Determine the (x, y) coordinate at the center of the cell enclosing the given text.  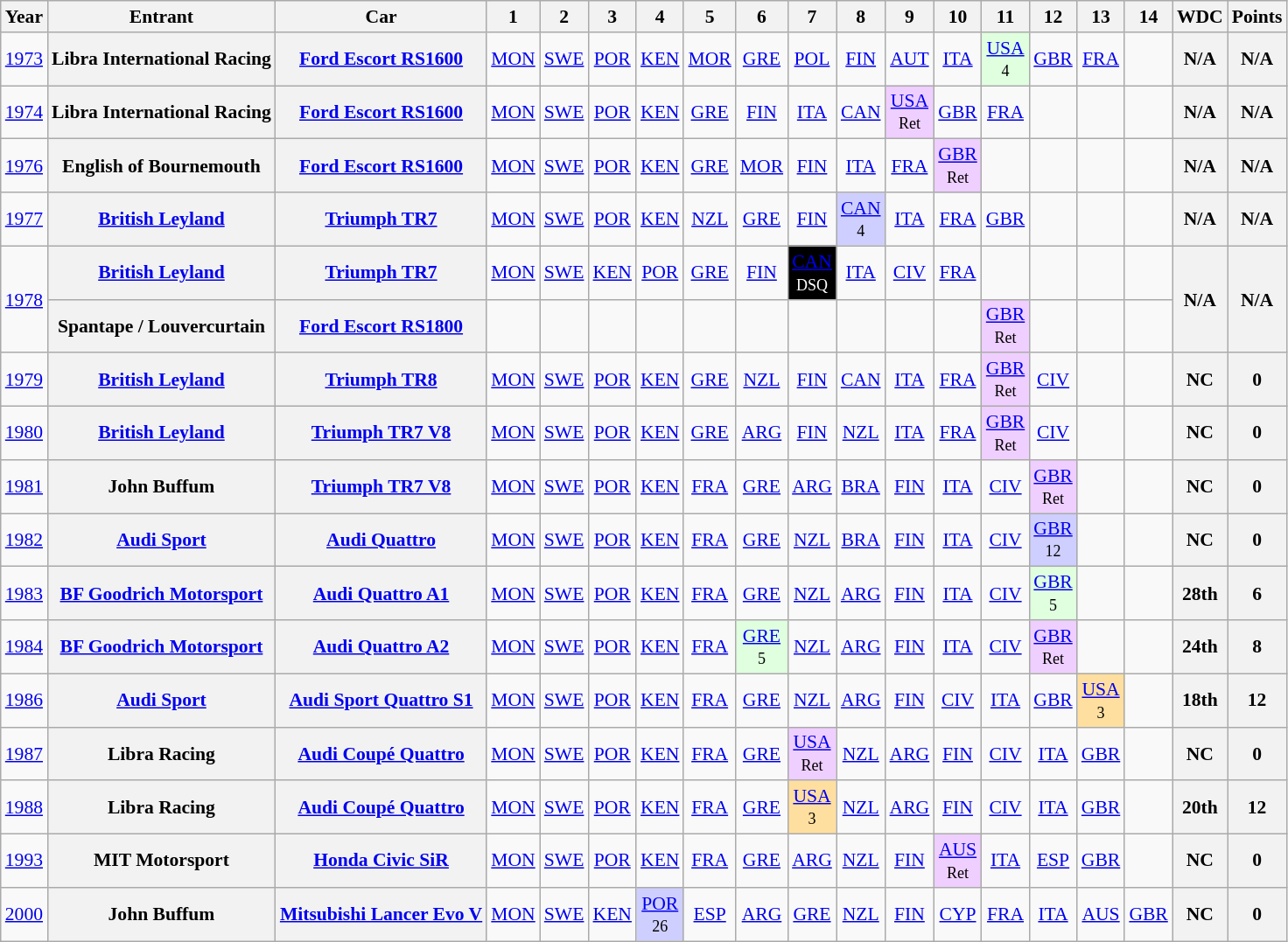
Honda Civic SiR (381, 861)
3 (612, 17)
AUSRet (957, 861)
CYP (957, 915)
Car (381, 17)
Audi Quattro A2 (381, 647)
Mitsubishi Lancer Evo V (381, 915)
MIT Motorsport (161, 861)
POL (812, 59)
1976 (24, 166)
Audi Quattro (381, 541)
7 (812, 17)
POR26 (660, 915)
English of Bournemouth (161, 166)
CAN4 (861, 219)
5 (709, 17)
2 (564, 17)
24th (1200, 647)
1973 (24, 59)
AUS (1101, 915)
18th (1200, 700)
1988 (24, 808)
CANDSQ (812, 273)
USA4 (1006, 59)
1983 (24, 593)
11 (1006, 17)
1993 (24, 861)
Points (1257, 17)
1986 (24, 700)
28th (1200, 593)
2000 (24, 915)
1978 (24, 299)
Spantape / Louvercurtain (161, 325)
9 (910, 17)
WDC (1200, 17)
1 (513, 17)
1981 (24, 486)
Ford Escort RS1800 (381, 325)
1979 (24, 380)
AUT (910, 59)
GRE5 (761, 647)
1977 (24, 219)
20th (1200, 808)
Triumph TR8 (381, 380)
4 (660, 17)
1982 (24, 541)
1980 (24, 434)
1987 (24, 754)
Year (24, 17)
Audi Quattro A1 (381, 593)
Audi Sport Quattro S1 (381, 700)
1974 (24, 112)
1984 (24, 647)
GBR12 (1053, 541)
14 (1148, 17)
GBR5 (1053, 593)
13 (1101, 17)
Entrant (161, 17)
10 (957, 17)
